Determine the [X, Y] coordinate at the center of the cell enclosing the given text.  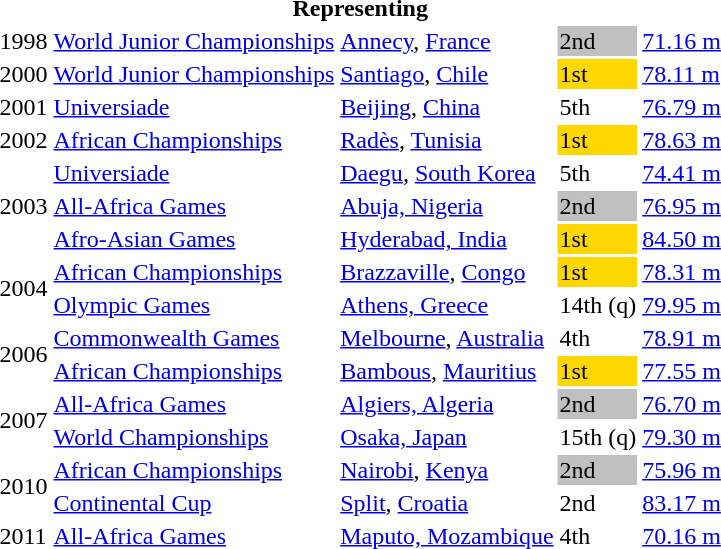
Hyderabad, India [447, 239]
Abuja, Nigeria [447, 206]
4th [598, 338]
Algiers, Algeria [447, 404]
Nairobi, Kenya [447, 470]
Melbourne, Australia [447, 338]
World Championships [194, 437]
Osaka, Japan [447, 437]
Afro-Asian Games [194, 239]
Commonwealth Games [194, 338]
14th (q) [598, 305]
Daegu, South Korea [447, 173]
Athens, Greece [447, 305]
Annecy, France [447, 41]
Santiago, Chile [447, 74]
Brazzaville, Congo [447, 272]
Radès, Tunisia [447, 140]
Beijing, China [447, 107]
Continental Cup [194, 503]
15th (q) [598, 437]
Bambous, Mauritius [447, 371]
Split, Croatia [447, 503]
Olympic Games [194, 305]
